For the text-containing cell, return its midpoint in [X, Y] coordinate format. 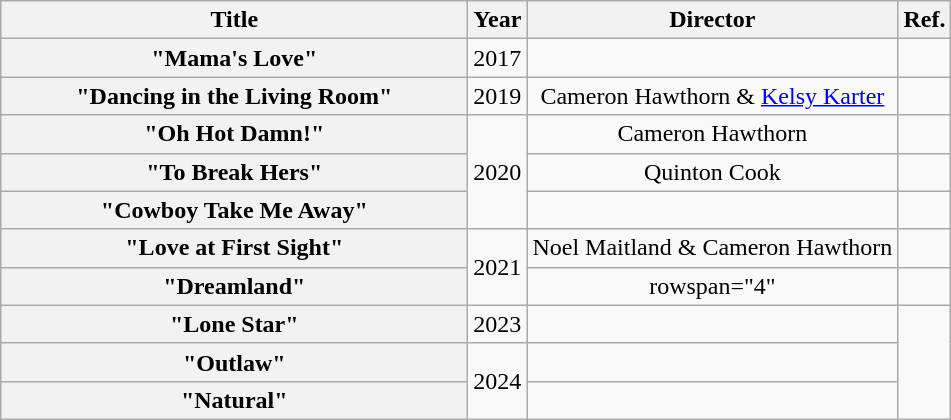
Noel Maitland & Cameron Hawthorn [712, 248]
"Oh Hot Damn!" [234, 134]
2023 [498, 324]
Quinton Cook [712, 172]
Cameron Hawthorn [712, 134]
"Natural" [234, 400]
rowspan="4" [712, 286]
"Love at First Sight" [234, 248]
"Cowboy Take Me Away" [234, 210]
"Mama's Love" [234, 58]
"To Break Hers" [234, 172]
2017 [498, 58]
2021 [498, 267]
Cameron Hawthorn & Kelsy Karter [712, 96]
"Dancing in the Living Room" [234, 96]
Director [712, 20]
"Lone Star" [234, 324]
Title [234, 20]
2024 [498, 381]
"Outlaw" [234, 362]
2019 [498, 96]
"Dreamland" [234, 286]
Ref. [924, 20]
Year [498, 20]
2020 [498, 172]
